Identify which cell holds the provided text, then report its [X, Y] central coordinate. 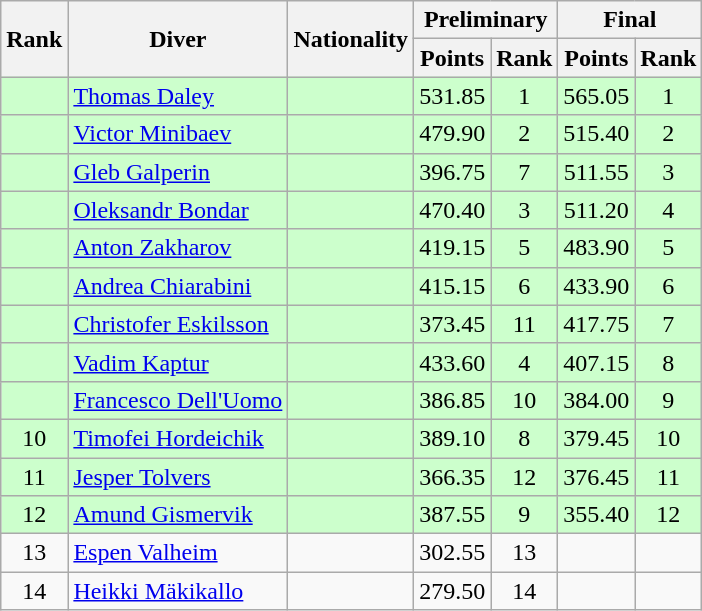
Jesper Tolvers [178, 477]
Nationality [351, 39]
433.90 [596, 286]
Diver [178, 39]
Timofei Hordeichik [178, 438]
355.40 [596, 515]
417.75 [596, 324]
379.45 [596, 438]
Amund Gismervik [178, 515]
Preliminary [486, 20]
565.05 [596, 96]
373.45 [452, 324]
366.35 [452, 477]
387.55 [452, 515]
Espen Valheim [178, 553]
386.85 [452, 400]
470.40 [452, 210]
Christofer Eskilsson [178, 324]
531.85 [452, 96]
Andrea Chiarabini [178, 286]
479.90 [452, 134]
396.75 [452, 172]
483.90 [596, 248]
Thomas Daley [178, 96]
Gleb Galperin [178, 172]
Anton Zakharov [178, 248]
389.10 [452, 438]
Oleksandr Bondar [178, 210]
433.60 [452, 362]
511.55 [596, 172]
279.50 [452, 591]
384.00 [596, 400]
Francesco Dell'Uomo [178, 400]
Final [630, 20]
419.15 [452, 248]
415.15 [452, 286]
302.55 [452, 553]
511.20 [596, 210]
Heikki Mäkikallo [178, 591]
515.40 [596, 134]
376.45 [596, 477]
Vadim Kaptur [178, 362]
407.15 [596, 362]
Victor Minibaev [178, 134]
